From the cell containing the given text, extract its center point as (X, Y) coordinate. 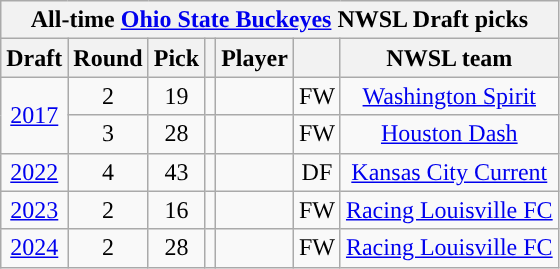
Round (108, 58)
Pick (176, 58)
DF (316, 172)
16 (176, 210)
2024 (34, 248)
4 (108, 172)
2022 (34, 172)
Draft (34, 58)
Houston Dash (449, 134)
NWSL team (449, 58)
19 (176, 96)
Washington Spirit (449, 96)
2023 (34, 210)
Kansas City Current (449, 172)
All-time Ohio State Buckeyes NWSL Draft picks (280, 20)
2017 (34, 115)
Player (255, 58)
43 (176, 172)
3 (108, 134)
